Identify which cell holds the provided text, then report its (x, y) central coordinate. 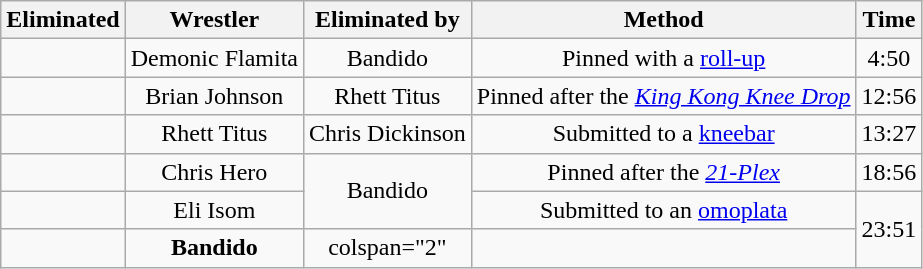
Submitted to a kneebar (664, 134)
Eliminated by (388, 20)
4:50 (889, 58)
12:56 (889, 96)
Wrestler (214, 20)
Submitted to an omoplata (664, 210)
Eli Isom (214, 210)
Chris Hero (214, 172)
colspan="2" (388, 248)
Eliminated (63, 20)
Time (889, 20)
Pinned after the King Kong Knee Drop (664, 96)
Pinned after the 21-Plex (664, 172)
Pinned with a roll-up (664, 58)
13:27 (889, 134)
Brian Johnson (214, 96)
Method (664, 20)
18:56 (889, 172)
Chris Dickinson (388, 134)
23:51 (889, 229)
Demonic Flamita (214, 58)
